Return [X, Y] of the center of cell containing provided text 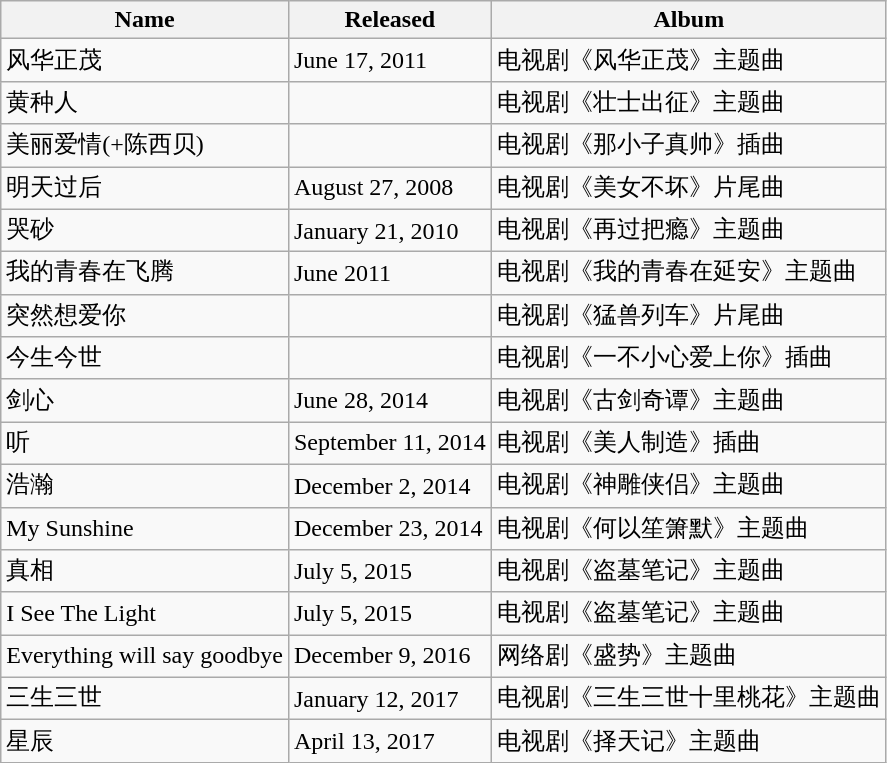
突然想爱你 [145, 316]
网络剧《盛势》主题曲 [688, 656]
听 [145, 444]
三生三世 [145, 698]
电视剧《再过把瘾》主题曲 [688, 230]
December 23, 2014 [390, 528]
真相 [145, 572]
My Sunshine [145, 528]
电视剧《何以笙箫默》主题曲 [688, 528]
电视剧《美女不坏》片尾曲 [688, 188]
电视剧《一不小心爱上你》插曲 [688, 358]
电视剧《择天记》主题曲 [688, 742]
Everything will say goodbye [145, 656]
Released [390, 20]
电视剧《我的青春在延安》主题曲 [688, 274]
电视剧《风华正茂》主题曲 [688, 60]
黄种人 [145, 102]
我的青春在飞腾 [145, 274]
December 9, 2016 [390, 656]
今生今世 [145, 358]
电视剧《古剑奇谭》主题曲 [688, 400]
风华正茂 [145, 60]
September 11, 2014 [390, 444]
June 17, 2011 [390, 60]
电视剧《猛兽列车》片尾曲 [688, 316]
电视剧《壮士出征》主题曲 [688, 102]
June 28, 2014 [390, 400]
明天过后 [145, 188]
December 2, 2014 [390, 486]
电视剧《三生三世十里桃花》主题曲 [688, 698]
April 13, 2017 [390, 742]
Name [145, 20]
星辰 [145, 742]
美丽爱情(+陈西贝) [145, 146]
January 21, 2010 [390, 230]
电视剧《美人制造》插曲 [688, 444]
哭砂 [145, 230]
January 12, 2017 [390, 698]
电视剧《神雕侠侣》主题曲 [688, 486]
剑心 [145, 400]
电视剧《那小子真帅》插曲 [688, 146]
June 2011 [390, 274]
I See The Light [145, 614]
Album [688, 20]
浩瀚 [145, 486]
August 27, 2008 [390, 188]
